Output the [x, y] coordinate of the center of the cell containing the given text.  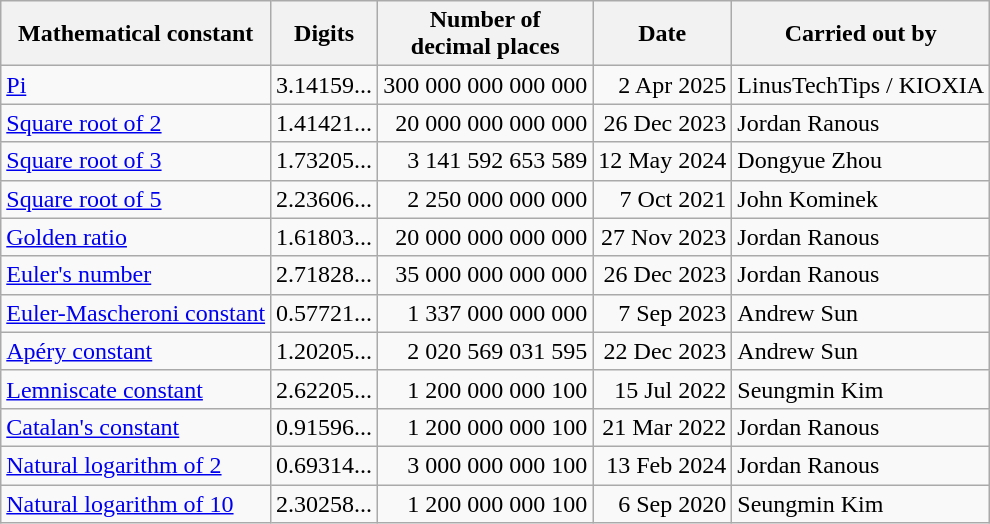
15 Jul 2022 [662, 389]
Date [662, 34]
Dongyue Zhou [861, 161]
2 Apr 2025 [662, 85]
1.61803... [324, 237]
27 Nov 2023 [662, 237]
7 Sep 2023 [662, 313]
Digits [324, 34]
21 Mar 2022 [662, 427]
13 Feb 2024 [662, 465]
0.91596... [324, 427]
LinusTechTips / KIOXIA [861, 85]
3 141 592 653 589 [486, 161]
Number ofdecimal places [486, 34]
12 May 2024 [662, 161]
0.69314... [324, 465]
3.14159... [324, 85]
300 000 000 000 000 [486, 85]
Apéry constant [136, 351]
1 337 000 000 000 [486, 313]
35 000 000 000 000 [486, 275]
0.57721... [324, 313]
Lemniscate constant [136, 389]
2.62205... [324, 389]
Carried out by [861, 34]
2.71828... [324, 275]
6 Sep 2020 [662, 503]
Mathematical constant [136, 34]
2.23606... [324, 199]
1.41421... [324, 123]
Catalan's constant [136, 427]
7 Oct 2021 [662, 199]
Square root of 3 [136, 161]
Natural logarithm of 2 [136, 465]
2.30258... [324, 503]
3 000 000 000 100 [486, 465]
Pi [136, 85]
Natural logarithm of 10 [136, 503]
22 Dec 2023 [662, 351]
1.20205... [324, 351]
John Kominek [861, 199]
Golden ratio [136, 237]
1.73205... [324, 161]
2 250 000 000 000 [486, 199]
Square root of 5 [136, 199]
2 020 569 031 595 [486, 351]
Euler-Mascheroni constant [136, 313]
Euler's number [136, 275]
Square root of 2 [136, 123]
